Return [x, y] of the center of cell containing provided text 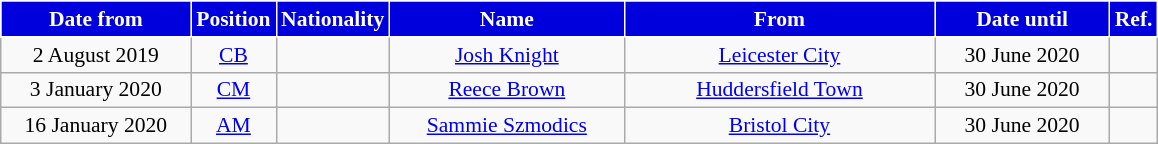
Leicester City [779, 55]
Position [234, 19]
Josh Knight [506, 55]
16 January 2020 [96, 126]
Huddersfield Town [779, 90]
Bristol City [779, 126]
Reece Brown [506, 90]
Name [506, 19]
2 August 2019 [96, 55]
Nationality [332, 19]
Sammie Szmodics [506, 126]
Date until [1022, 19]
AM [234, 126]
Ref. [1134, 19]
CM [234, 90]
Date from [96, 19]
From [779, 19]
3 January 2020 [96, 90]
CB [234, 55]
